Return (X, Y) of the center of cell containing provided text 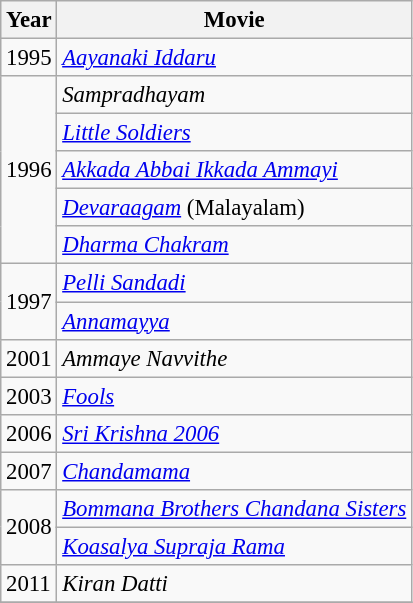
2006 (29, 433)
Pelli Sandadi (234, 283)
Devaraagam (Malayalam) (234, 208)
Year (29, 20)
2001 (29, 358)
2011 (29, 584)
Fools (234, 396)
Chandamama (234, 471)
1997 (29, 302)
Little Soldiers (234, 133)
Sampradhayam (234, 95)
1995 (29, 58)
Bommana Brothers Chandana Sisters (234, 509)
2008 (29, 528)
Kiran Datti (234, 584)
2007 (29, 471)
1996 (29, 170)
Dharma Chakram (234, 245)
Movie (234, 20)
Ammaye Navvithe (234, 358)
2003 (29, 396)
Sri Krishna 2006 (234, 433)
Annamayya (234, 321)
Akkada Abbai Ikkada Ammayi (234, 170)
Aayanaki Iddaru (234, 58)
Koasalya Supraja Rama (234, 546)
